Capture the cell that displays the provided text and extract its (X, Y) central coordinate. 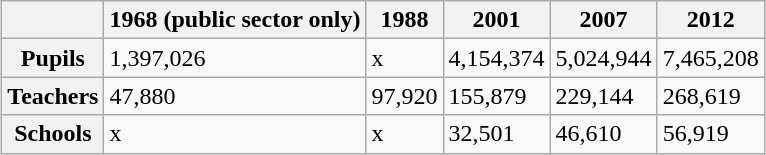
4,154,374 (496, 58)
56,919 (710, 134)
32,501 (496, 134)
1,397,026 (235, 58)
Teachers (53, 96)
1968 (public sector only) (235, 20)
5,024,944 (604, 58)
Schools (53, 134)
7,465,208 (710, 58)
155,879 (496, 96)
229,144 (604, 96)
97,920 (404, 96)
46,610 (604, 134)
268,619 (710, 96)
1988 (404, 20)
Pupils (53, 58)
2001 (496, 20)
47,880 (235, 96)
2007 (604, 20)
2012 (710, 20)
